Scan for the cell matching the given text and deliver its (x, y) coordinate at center. 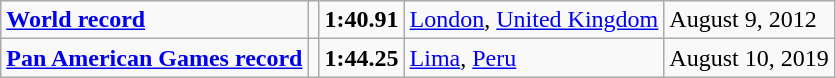
Pan American Games record (154, 58)
August 10, 2019 (749, 58)
1:44.25 (362, 58)
World record (154, 20)
1:40.91 (362, 20)
Lima, Peru (534, 58)
London, United Kingdom (534, 20)
August 9, 2012 (749, 20)
